Determine the (x, y) coordinate at the center of the cell enclosing the given text.  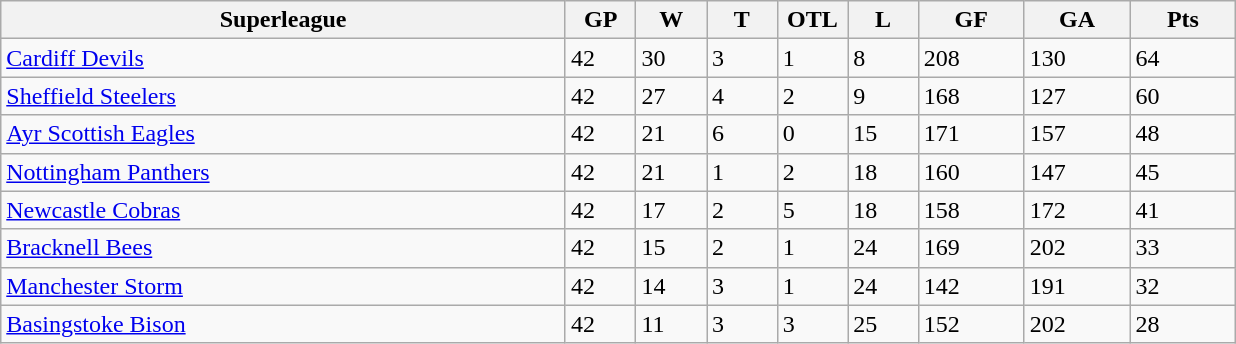
GF (971, 20)
30 (672, 58)
130 (1077, 58)
Basingstoke Bison (284, 324)
208 (971, 58)
171 (971, 134)
127 (1077, 96)
Bracknell Bees (284, 248)
17 (672, 210)
60 (1183, 96)
45 (1183, 172)
OTL (812, 20)
41 (1183, 210)
GP (600, 20)
11 (672, 324)
157 (1077, 134)
4 (742, 96)
14 (672, 286)
169 (971, 248)
160 (971, 172)
Cardiff Devils (284, 58)
64 (1183, 58)
158 (971, 210)
172 (1077, 210)
27 (672, 96)
147 (1077, 172)
152 (971, 324)
T (742, 20)
191 (1077, 286)
5 (812, 210)
Pts (1183, 20)
W (672, 20)
48 (1183, 134)
Sheffield Steelers (284, 96)
142 (971, 286)
33 (1183, 248)
Nottingham Panthers (284, 172)
8 (884, 58)
Superleague (284, 20)
25 (884, 324)
Manchester Storm (284, 286)
32 (1183, 286)
9 (884, 96)
6 (742, 134)
L (884, 20)
Newcastle Cobras (284, 210)
28 (1183, 324)
168 (971, 96)
GA (1077, 20)
0 (812, 134)
Ayr Scottish Eagles (284, 134)
